For the text-containing cell, return its midpoint in (X, Y) coordinate format. 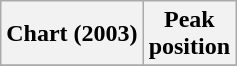
Chart (2003) (72, 34)
Peakposition (189, 34)
